Return the [x, y] coordinate for the center point of the cell that contains the specified text.  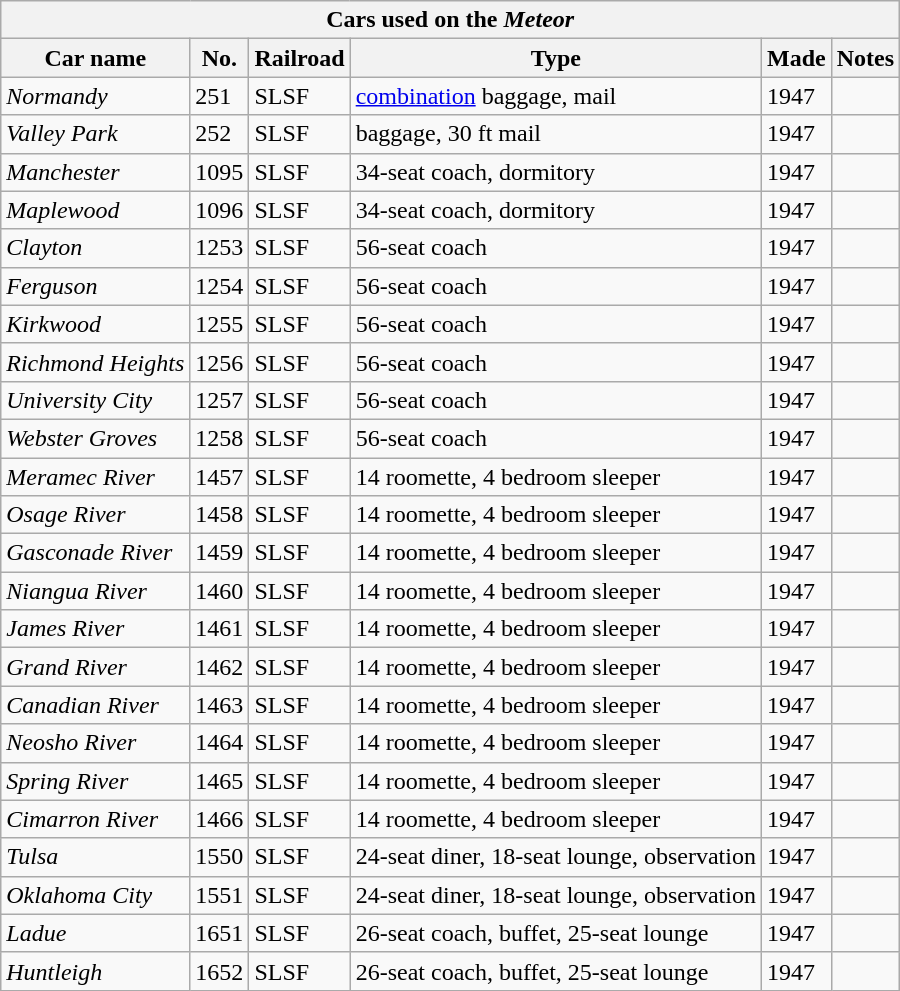
Huntleigh [96, 971]
1256 [220, 362]
1258 [220, 438]
Valley Park [96, 134]
baggage, 30 ft mail [556, 134]
Manchester [96, 172]
Webster Groves [96, 438]
1458 [220, 515]
Notes [865, 58]
Railroad [300, 58]
1551 [220, 895]
Normandy [96, 96]
James River [96, 629]
1096 [220, 210]
1254 [220, 286]
University City [96, 400]
251 [220, 96]
1095 [220, 172]
252 [220, 134]
Ferguson [96, 286]
Car name [96, 58]
1459 [220, 553]
Tulsa [96, 857]
combination baggage, mail [556, 96]
1651 [220, 933]
No. [220, 58]
1464 [220, 743]
Cimarron River [96, 819]
Maplewood [96, 210]
Richmond Heights [96, 362]
1461 [220, 629]
1257 [220, 400]
1550 [220, 857]
1465 [220, 781]
Made [796, 58]
1462 [220, 667]
Type [556, 58]
Meramec River [96, 477]
Oklahoma City [96, 895]
Ladue [96, 933]
1255 [220, 324]
1253 [220, 248]
1652 [220, 971]
Grand River [96, 667]
1463 [220, 705]
1466 [220, 819]
1457 [220, 477]
Canadian River [96, 705]
Osage River [96, 515]
Clayton [96, 248]
Niangua River [96, 591]
1460 [220, 591]
Cars used on the Meteor [450, 20]
Neosho River [96, 743]
Kirkwood [96, 324]
Spring River [96, 781]
Gasconade River [96, 553]
